Capture the cell that displays the provided text and extract its (X, Y) central coordinate. 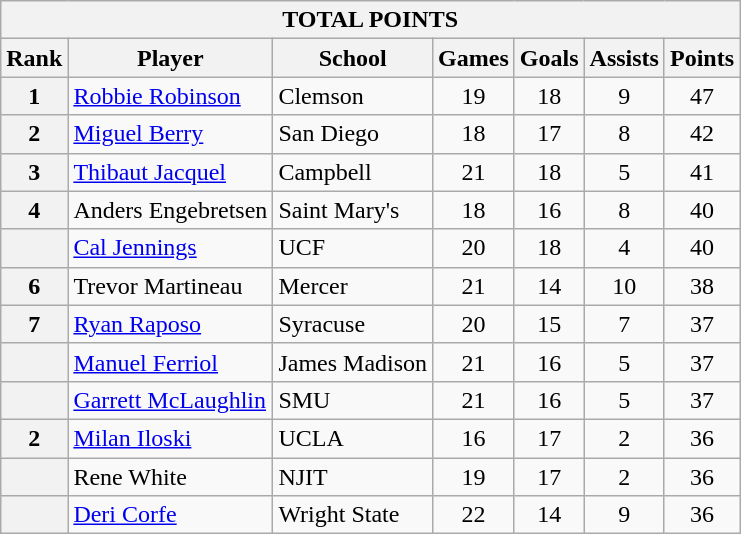
47 (702, 96)
Wright State (353, 515)
41 (702, 172)
3 (34, 172)
Points (702, 58)
Mercer (353, 286)
Syracuse (353, 324)
6 (34, 286)
Miguel Berry (170, 134)
Cal Jennings (170, 248)
UCLA (353, 438)
NJIT (353, 477)
Milan Iloski (170, 438)
Games (474, 58)
School (353, 58)
Robbie Robinson (170, 96)
Deri Corfe (170, 515)
Manuel Ferriol (170, 362)
22 (474, 515)
42 (702, 134)
Goals (549, 58)
James Madison (353, 362)
Ryan Raposo (170, 324)
Rene White (170, 477)
Clemson (353, 96)
10 (624, 286)
Thibaut Jacquel (170, 172)
Player (170, 58)
15 (549, 324)
Anders Engebretsen (170, 210)
TOTAL POINTS (370, 20)
UCF (353, 248)
Saint Mary's (353, 210)
Assists (624, 58)
Rank (34, 58)
Campbell (353, 172)
San Diego (353, 134)
1 (34, 96)
Trevor Martineau (170, 286)
38 (702, 286)
SMU (353, 400)
Garrett McLaughlin (170, 400)
